Pinpoint the cell where the given text exists, returning its [x, y] midpoint coordinate. 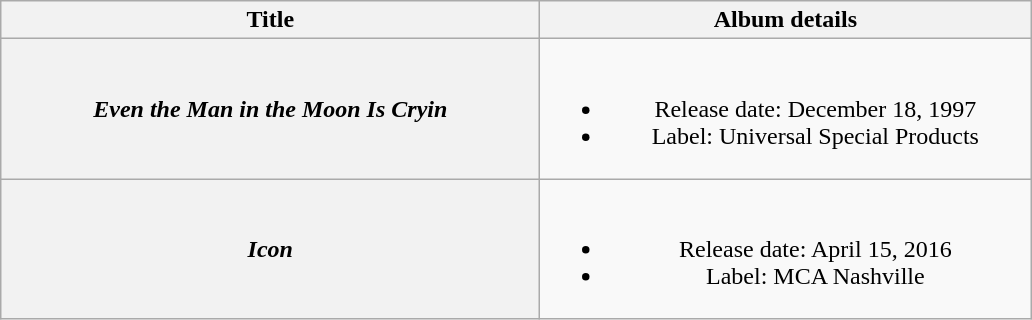
Even the Man in the Moon Is Cryin [270, 109]
Release date: April 15, 2016Label: MCA Nashville [786, 249]
Album details [786, 20]
Icon [270, 249]
Title [270, 20]
Release date: December 18, 1997Label: Universal Special Products [786, 109]
